Detect which cell encompasses the target text, then output its [x, y] center coordinate. 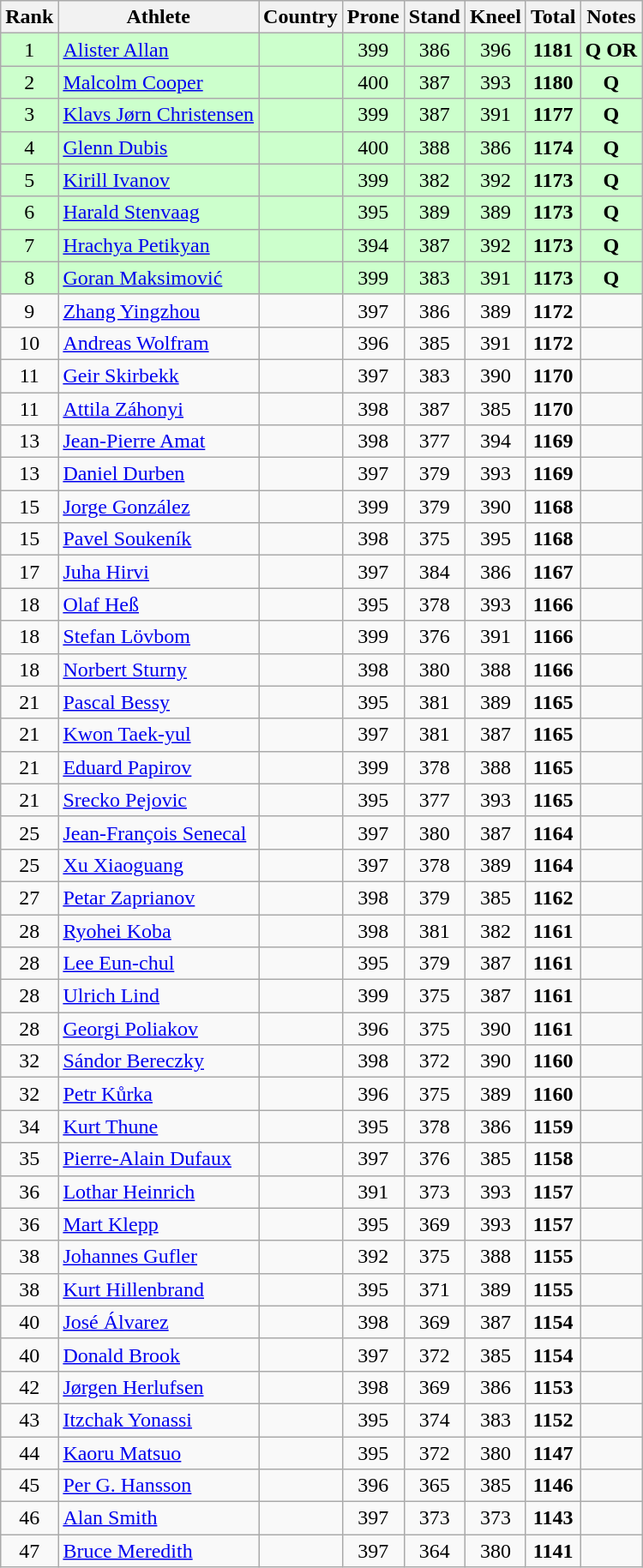
Zhang Yingzhou [159, 310]
Attila Záhonyi [159, 409]
Bruce Meredith [159, 1551]
Alister Allan [159, 50]
1181 [553, 50]
Kwon Taek-yul [159, 735]
47 [29, 1551]
42 [29, 1387]
Notes [611, 17]
1167 [553, 572]
Andreas Wolfram [159, 343]
Q OR [611, 50]
Eduard Papirov [159, 767]
1174 [553, 147]
34 [29, 1126]
5 [29, 180]
Glenn Dubis [159, 147]
Goran Maksimović [159, 278]
Kurt Hillenbrand [159, 1289]
9 [29, 310]
Jørgen Herlufsen [159, 1387]
Geir Skirbekk [159, 375]
374 [434, 1420]
3 [29, 115]
1147 [553, 1453]
Olaf Heß [159, 604]
Donald Brook [159, 1355]
Norbert Sturny [159, 670]
Prone [373, 17]
1146 [553, 1486]
Kaoru Matsuo [159, 1453]
1152 [553, 1420]
Juha Hirvi [159, 572]
1162 [553, 898]
Daniel Durben [159, 474]
10 [29, 343]
45 [29, 1486]
1180 [553, 82]
365 [434, 1486]
Xu Xiaoguang [159, 865]
Harald Stenvaag [159, 213]
Srecko Pejovic [159, 800]
7 [29, 245]
17 [29, 572]
4 [29, 147]
27 [29, 898]
Athlete [159, 17]
Petar Zaprianov [159, 898]
Klavs Jørn Christensen [159, 115]
Kneel [496, 17]
46 [29, 1518]
Sándor Bereczky [159, 1061]
Kirill Ivanov [159, 180]
Pierre-Alain Dufaux [159, 1159]
Stand [434, 17]
Ryohei Koba [159, 930]
1 [29, 50]
Ulrich Lind [159, 996]
Alan Smith [159, 1518]
1158 [553, 1159]
Total [553, 17]
Pavel Soukeník [159, 539]
1177 [553, 115]
Georgi Poliakov [159, 1029]
1159 [553, 1126]
Petr Kůrka [159, 1094]
Stefan Lövbom [159, 637]
1153 [553, 1387]
Jean-François Senecal [159, 832]
Hrachya Petikyan [159, 245]
44 [29, 1453]
371 [434, 1289]
Country [301, 17]
Malcolm Cooper [159, 82]
Lothar Heinrich [159, 1192]
Jean-Pierre Amat [159, 442]
Lee Eun-chul [159, 964]
364 [434, 1551]
Per G. Hansson [159, 1486]
1143 [553, 1518]
José Álvarez [159, 1322]
Rank [29, 17]
1141 [553, 1551]
35 [29, 1159]
Johannes Gufler [159, 1257]
43 [29, 1420]
384 [434, 572]
6 [29, 213]
Jorge González [159, 507]
Itzchak Yonassi [159, 1420]
8 [29, 278]
Mart Klepp [159, 1224]
Kurt Thune [159, 1126]
2 [29, 82]
Pascal Bessy [159, 702]
